Determine the (x, y) coordinate at the center of the cell enclosing the given text.  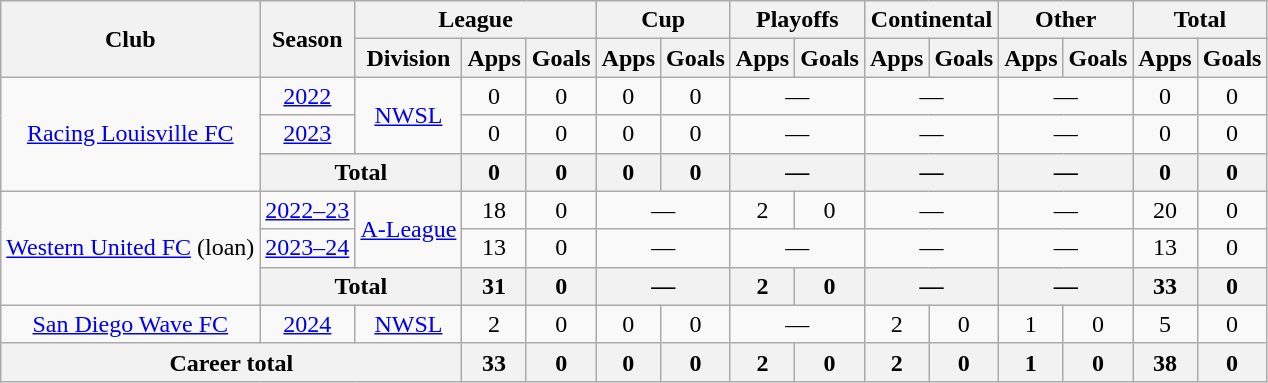
Season (308, 39)
5 (1165, 324)
2023–24 (308, 248)
2024 (308, 324)
2023 (308, 134)
38 (1165, 362)
20 (1165, 210)
2022–23 (308, 210)
Other (1066, 20)
Racing Louisville FC (130, 134)
League (476, 20)
31 (494, 286)
Western United FC (loan) (130, 248)
Club (130, 39)
18 (494, 210)
Career total (232, 362)
A-League (408, 229)
San Diego Wave FC (130, 324)
2022 (308, 96)
Division (408, 58)
Playoffs (797, 20)
Continental (931, 20)
Cup (663, 20)
